Locate the cell with the specified text and output its (x, y) center coordinate. 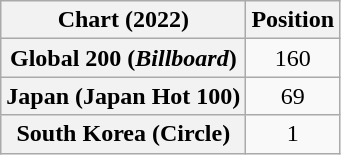
Chart (2022) (124, 20)
South Korea (Circle) (124, 134)
69 (293, 96)
Japan (Japan Hot 100) (124, 96)
Global 200 (Billboard) (124, 58)
1 (293, 134)
160 (293, 58)
Position (293, 20)
